Locate the cell with the specified text and output its [x, y] center coordinate. 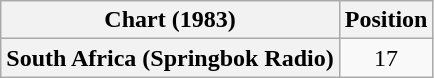
Chart (1983) [170, 20]
South Africa (Springbok Radio) [170, 58]
17 [386, 58]
Position [386, 20]
